Locate the cell with the specified text and output its [X, Y] center coordinate. 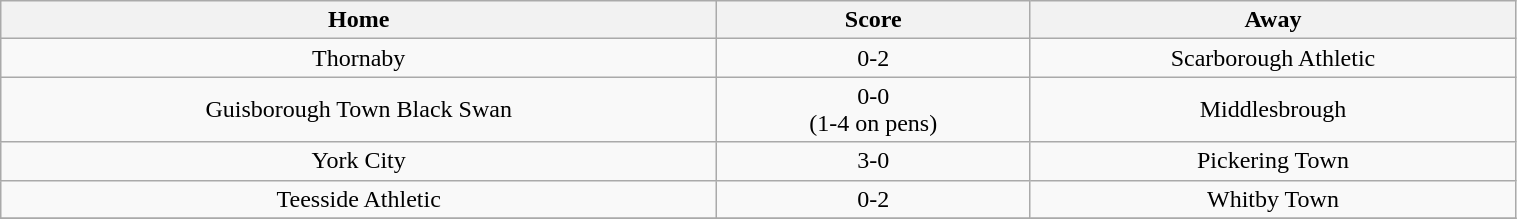
Teesside Athletic [359, 199]
Middlesbrough [1273, 110]
Guisborough Town Black Swan [359, 110]
Scarborough Athletic [1273, 58]
Score [874, 20]
York City [359, 161]
0-0(1-4 on pens) [874, 110]
3-0 [874, 161]
Away [1273, 20]
Home [359, 20]
Thornaby [359, 58]
Whitby Town [1273, 199]
Pickering Town [1273, 161]
